Output the [X, Y] coordinate of the center of the cell containing the given text.  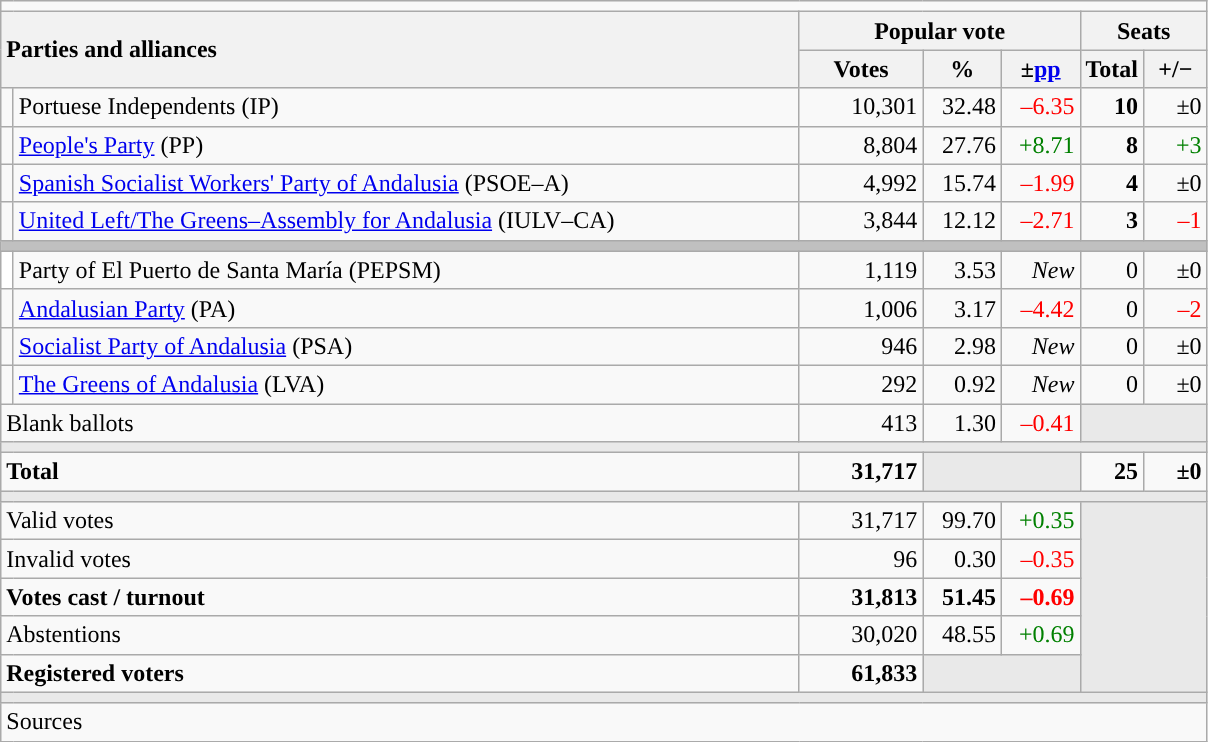
+3 [1176, 145]
Portuese Independents (IP) [406, 107]
12.12 [962, 221]
292 [861, 384]
3.53 [962, 270]
30,020 [861, 635]
Invalid votes [400, 559]
8,804 [861, 145]
32.48 [962, 107]
–1.99 [1040, 183]
–2 [1176, 308]
Votes [861, 69]
3,844 [861, 221]
1.30 [962, 423]
Party of El Puerto de Santa María (PEPSM) [406, 270]
People's Party (PP) [406, 145]
–1 [1176, 221]
3.17 [962, 308]
31,813 [861, 597]
15.74 [962, 183]
8 [1112, 145]
4,992 [861, 183]
Registered voters [400, 673]
+/− [1176, 69]
Sources [604, 722]
2.98 [962, 346]
% [962, 69]
99.70 [962, 521]
–4.42 [1040, 308]
61,833 [861, 673]
0.30 [962, 559]
–0.69 [1040, 597]
–0.41 [1040, 423]
413 [861, 423]
0.92 [962, 384]
Parties and alliances [400, 50]
946 [861, 346]
4 [1112, 183]
10 [1112, 107]
Abstentions [400, 635]
96 [861, 559]
48.55 [962, 635]
Spanish Socialist Workers' Party of Andalusia (PSOE–A) [406, 183]
+0.35 [1040, 521]
±pp [1040, 69]
+8.71 [1040, 145]
10,301 [861, 107]
Andalusian Party (PA) [406, 308]
51.45 [962, 597]
27.76 [962, 145]
Votes cast / turnout [400, 597]
1,006 [861, 308]
+0.69 [1040, 635]
3 [1112, 221]
The Greens of Andalusia (LVA) [406, 384]
1,119 [861, 270]
25 [1112, 472]
–0.35 [1040, 559]
United Left/The Greens–Assembly for Andalusia (IULV–CA) [406, 221]
Socialist Party of Andalusia (PSA) [406, 346]
–6.35 [1040, 107]
Valid votes [400, 521]
Popular vote [940, 31]
Blank ballots [400, 423]
Seats [1144, 31]
–2.71 [1040, 221]
